Determine the [x, y] coordinate at the center of the cell enclosing the given text.  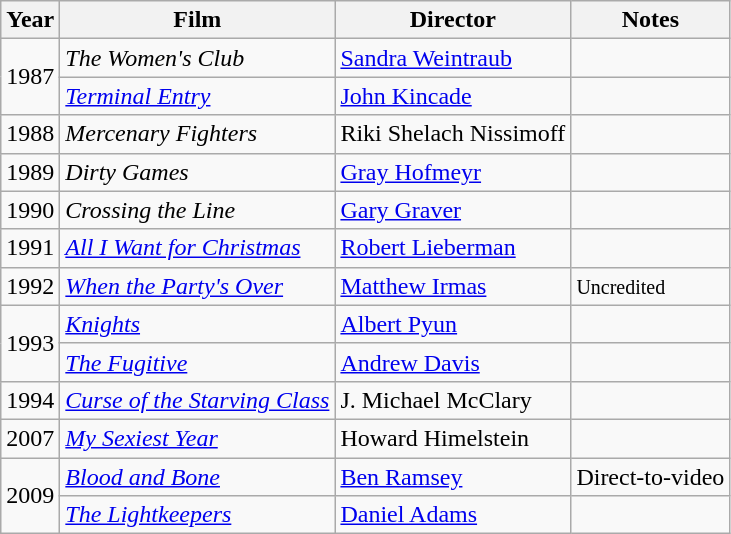
1991 [30, 248]
Curse of the Starving Class [198, 400]
Direct-to-video [650, 477]
My Sexiest Year [198, 438]
1988 [30, 134]
Crossing the Line [198, 210]
Notes [650, 20]
Mercenary Fighters [198, 134]
Blood and Bone [198, 477]
All I Want for Christmas [198, 248]
Gray Hofmeyr [453, 172]
Howard Himelstein [453, 438]
When the Party's Over [198, 286]
1993 [30, 343]
Sandra Weintraub [453, 58]
1990 [30, 210]
Knights [198, 324]
J. Michael McClary [453, 400]
1987 [30, 77]
1992 [30, 286]
Ben Ramsey [453, 477]
The Fugitive [198, 362]
Director [453, 20]
Andrew Davis [453, 362]
2007 [30, 438]
Robert Lieberman [453, 248]
Uncredited [650, 286]
Year [30, 20]
The Lightkeepers [198, 515]
Riki Shelach Nissimoff [453, 134]
2009 [30, 496]
Matthew Irmas [453, 286]
1989 [30, 172]
Albert Pyun [453, 324]
John Kincade [453, 96]
1994 [30, 400]
The Women's Club [198, 58]
Gary Graver [453, 210]
Dirty Games [198, 172]
Terminal Entry [198, 96]
Daniel Adams [453, 515]
Film [198, 20]
